Pinpoint the cell where the given text exists, returning its (x, y) midpoint coordinate. 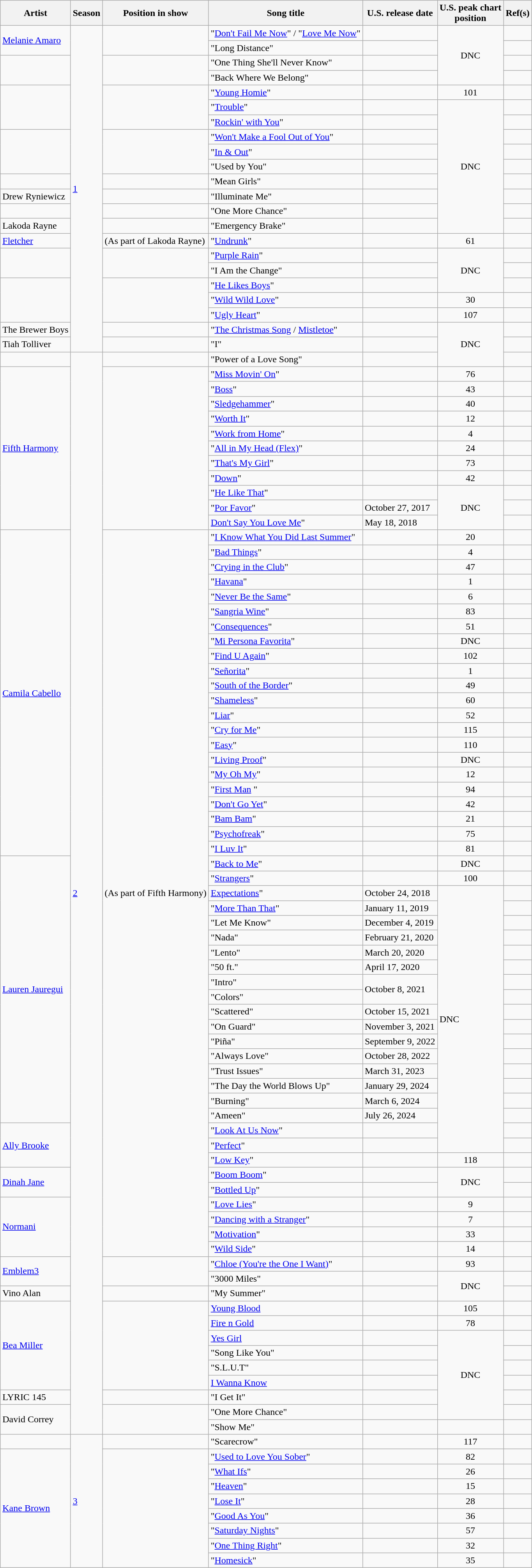
LYRIC 145 (35, 1397)
101 (470, 92)
"My Summer" (285, 1293)
Emblem3 (35, 1271)
"He Like That" (285, 493)
"Liar" (285, 715)
"Perfect" (285, 1145)
"The Christmas Song / Mistletoe" (285, 330)
Dinah Jane (35, 1182)
"Worth It" (285, 418)
60 (470, 700)
October 27, 2017 (400, 508)
32 (470, 1545)
102 (470, 656)
49 (470, 686)
110 (470, 745)
"He Likes Boys" (285, 285)
The Brewer Boys (35, 330)
"That's My Girl" (285, 463)
9 (470, 1205)
Fire n Gold (285, 1323)
"Chloe (You're the One I Want)" (285, 1264)
(As part of Lakoda Rayne) (156, 241)
"Heaven" (285, 1486)
"Show Me" (285, 1427)
"Lento" (285, 952)
118 (470, 1160)
October 15, 2021 (400, 1012)
93 (470, 1264)
March 6, 2024 (400, 1101)
7 (470, 1219)
"Let Me Know" (285, 923)
Bea Miller (35, 1345)
"Cry for Me" (285, 730)
"Consequences" (285, 626)
"Havana" (285, 582)
Young Blood (285, 1308)
January 29, 2024 (400, 1086)
February 21, 2020 (400, 938)
"Nada" (285, 938)
April 17, 2020 (400, 967)
61 (470, 241)
81 (470, 848)
"Trouble" (285, 107)
26 (470, 1471)
I Wanna Know (285, 1383)
"Por Favor" (285, 508)
28 (470, 1501)
"Saturday Nights" (285, 1531)
March 20, 2020 (400, 952)
"One Thing Right" (285, 1545)
July 26, 2024 (400, 1115)
6 (470, 596)
"I Am the Change" (285, 270)
"More Than That" (285, 908)
October 28, 2022 (400, 1056)
107 (470, 315)
Season (87, 13)
November 3, 2021 (400, 1027)
"I Know What You Did Last Summer" (285, 537)
"What Ifs" (285, 1471)
43 (470, 389)
May 18, 2018 (400, 522)
Yes Girl (285, 1338)
"Intro" (285, 982)
57 (470, 1531)
"Used to Love You Sober" (285, 1457)
Ref(s) (518, 13)
"Rockin' with You" (285, 122)
"Bam Bam" (285, 819)
Kane Brown (35, 1508)
Camila Cabello (35, 693)
"Motivation" (285, 1234)
83 (470, 611)
"Ameen" (285, 1115)
"Good As You" (285, 1516)
30 (470, 300)
"Homesick" (285, 1560)
117 (470, 1442)
"Work from Home" (285, 434)
"Mi Persona Favorita" (285, 641)
Normani (35, 1227)
"Ugly Heart" (285, 315)
"One Thing She'll Never Know" (285, 63)
Drew Ryniewicz (35, 196)
14 (470, 1249)
(As part of Fifth Harmony) (156, 893)
Don't Say You Love Me" (285, 522)
"Trust Issues" (285, 1071)
"I Luv It" (285, 848)
100 (470, 878)
115 (470, 730)
94 (470, 789)
2 (87, 893)
"Wild Wild Love" (285, 300)
"All in My Head (Flex)" (285, 448)
Song title (285, 13)
51 (470, 626)
"Emergency Brake" (285, 226)
"Song Like You" (285, 1353)
October 8, 2021 (400, 989)
Ally Brooke (35, 1145)
"Down" (285, 478)
Expectations" (285, 893)
Vino Alan (35, 1293)
"Sangria Wine" (285, 611)
"Don't Fail Me Now" / "Love Me Now" (285, 33)
"Piña" (285, 1041)
December 4, 2019 (400, 923)
"Scattered" (285, 1012)
"Boom Boom" (285, 1175)
Lakoda Rayne (35, 226)
"Back to Me" (285, 863)
24 (470, 448)
"Lose It" (285, 1501)
"Señorita" (285, 670)
"Don't Go Yet" (285, 804)
"Living Proof" (285, 760)
Artist (35, 13)
"Scarecrow" (285, 1442)
Fletcher (35, 241)
"Long Distance" (285, 48)
"Low Key" (285, 1160)
"Young Homie" (285, 92)
76 (470, 374)
"S.L.U.T" (285, 1367)
"Easy" (285, 745)
Tiah Tolliver (35, 344)
"Mean Girls" (285, 181)
73 (470, 463)
U.S. release date (400, 13)
"South of the Border" (285, 686)
47 (470, 567)
October 24, 2018 (400, 893)
"Wild Side" (285, 1249)
Lauren Jauregui (35, 989)
"Burning" (285, 1101)
"In & Out" (285, 152)
"Won't Make a Fool Out of You" (285, 137)
David Correy (35, 1420)
Melanie Amaro (35, 41)
"My Oh My" (285, 774)
78 (470, 1323)
"On Guard" (285, 1027)
82 (470, 1457)
March 31, 2023 (400, 1071)
15 (470, 1486)
"Undrunk" (285, 241)
September 9, 2022 (400, 1041)
"Crying in the Club" (285, 567)
75 (470, 834)
"Love Lies" (285, 1205)
"I" (285, 344)
"Never Be the Same" (285, 596)
3 (87, 1501)
"Find U Again" (285, 656)
"Psychofreak" (285, 834)
"I Get It" (285, 1397)
U.S. peak chartposition (470, 13)
"Back Where We Belong" (285, 78)
105 (470, 1308)
"3000 Miles" (285, 1279)
"Used by You" (285, 166)
"Power of a Love Song" (285, 359)
"Strangers" (285, 878)
"Shameless" (285, 700)
"Purple Rain" (285, 256)
52 (470, 715)
"The Day the World Blows Up" (285, 1086)
"Look At Us Now" (285, 1130)
21 (470, 819)
"Bottled Up" (285, 1190)
January 11, 2019 (400, 908)
"Boss" (285, 389)
"Always Love" (285, 1056)
"Sledgehammer" (285, 404)
33 (470, 1234)
"Illuminate Me" (285, 196)
"Dancing with a Stranger" (285, 1219)
20 (470, 537)
"Bad Things" (285, 552)
"50 ft." (285, 967)
Position in show (156, 13)
"First Man " (285, 789)
"Colors" (285, 997)
40 (470, 404)
"Miss Movin' On" (285, 374)
35 (470, 1560)
Fifth Harmony (35, 448)
36 (470, 1516)
